Detect which cell encompasses the target text, then output its (x, y) center coordinate. 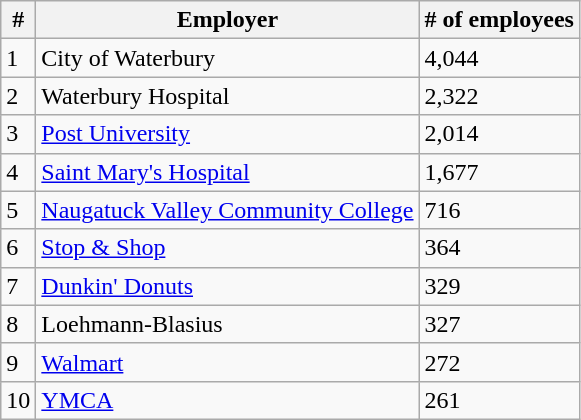
329 (499, 286)
6 (18, 248)
10 (18, 400)
City of Waterbury (228, 58)
1 (18, 58)
1,677 (499, 172)
Naugatuck Valley Community College (228, 210)
3 (18, 134)
# of employees (499, 20)
4 (18, 172)
Dunkin' Donuts (228, 286)
Post University (228, 134)
364 (499, 248)
2,014 (499, 134)
5 (18, 210)
Waterbury Hospital (228, 96)
4,044 (499, 58)
2 (18, 96)
9 (18, 362)
Stop & Shop (228, 248)
Employer (228, 20)
8 (18, 324)
327 (499, 324)
YMCA (228, 400)
2,322 (499, 96)
261 (499, 400)
Saint Mary's Hospital (228, 172)
7 (18, 286)
272 (499, 362)
Loehmann-Blasius (228, 324)
Walmart (228, 362)
# (18, 20)
716 (499, 210)
